Detect which cell encompasses the target text, then output its (X, Y) center coordinate. 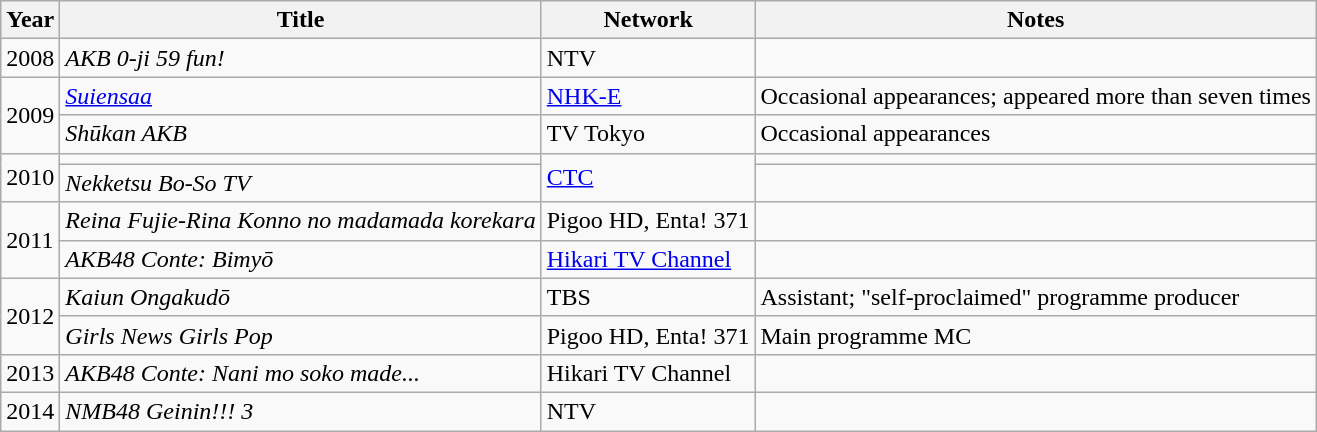
2010 (30, 178)
Assistant; "self-proclaimed" programme producer (1036, 297)
CTC (648, 178)
2009 (30, 115)
Nekketsu Bo-So TV (300, 183)
2008 (30, 58)
Network (648, 20)
Notes (1036, 20)
AKB48 Conte: Bimyō (300, 259)
Reina Fujie-Rina Konno no madamada korekara (300, 221)
TV Tokyo (648, 134)
NMB48 Geinin!!! 3 (300, 411)
AKB48 Conte: Nani mo soko made... (300, 373)
Title (300, 20)
Main programme MC (1036, 335)
Year (30, 20)
AKB 0-ji 59 fun! (300, 58)
TBS (648, 297)
2014 (30, 411)
2013 (30, 373)
Occasional appearances; appeared more than seven times (1036, 96)
Suiensaa (300, 96)
2012 (30, 316)
Kaiun Ongakudō (300, 297)
NHK-E (648, 96)
Girls News Girls Pop (300, 335)
Occasional appearances (1036, 134)
Shūkan AKB (300, 134)
2011 (30, 240)
